Detect which cell encompasses the target text, then output its (x, y) center coordinate. 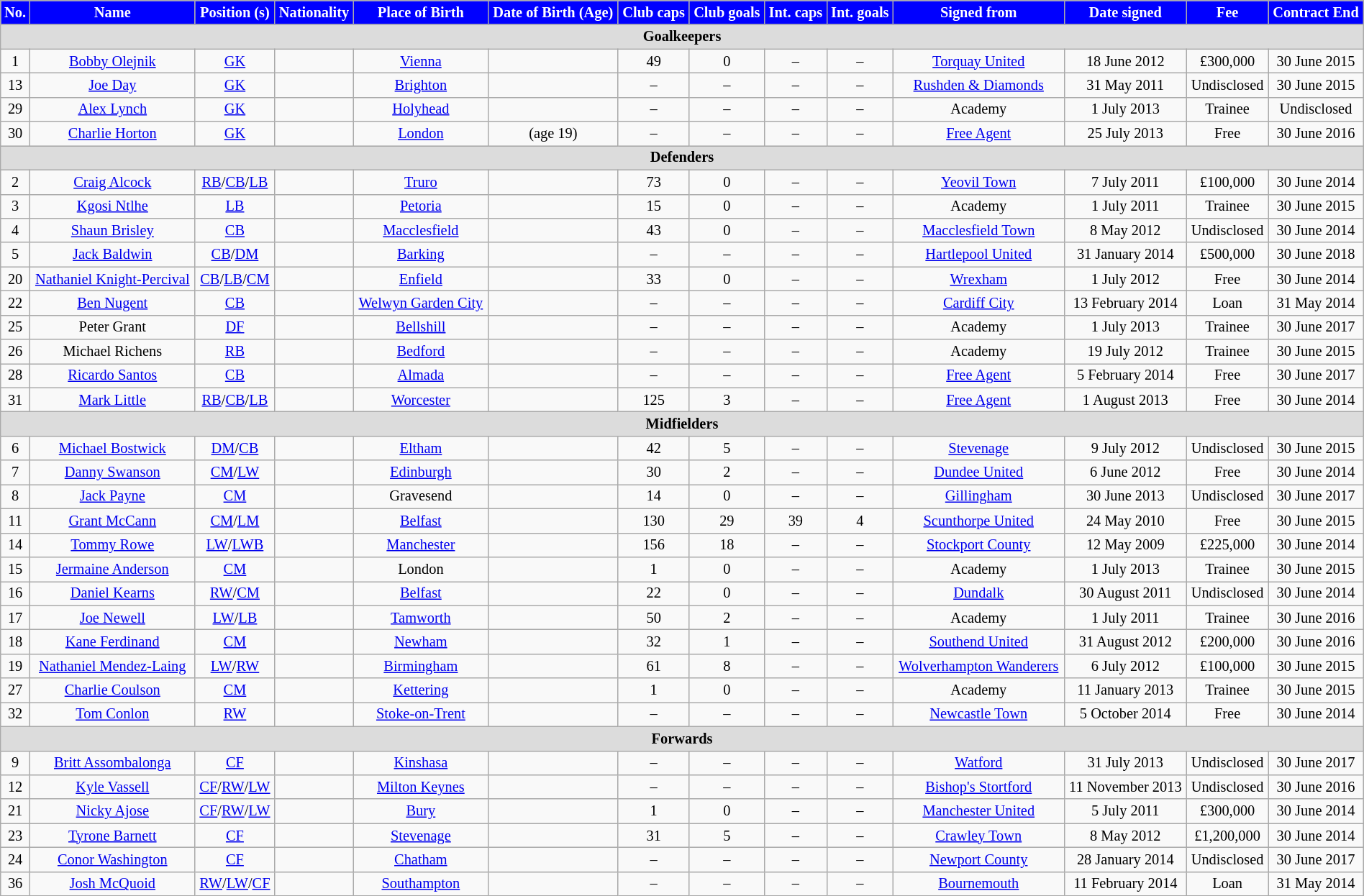
6 July 2012 (1125, 666)
Conor Washington (112, 859)
Peter Grant (112, 327)
Edinburgh (420, 472)
6 June 2012 (1125, 472)
Signed from (978, 12)
RB (235, 352)
Bournemouth (978, 884)
12 (16, 787)
36 (16, 884)
Int. goals (860, 12)
Tommy Rowe (112, 545)
7 (16, 472)
Tom Conlon (112, 714)
24 (16, 859)
CB/DM (235, 255)
Kgosi Ntlhe (112, 206)
31 August 2012 (1125, 641)
Goalkeepers (682, 37)
Stoke-on-Trent (420, 714)
73 (653, 182)
Macclesfield Town (978, 230)
25 (16, 327)
Torquay United (978, 61)
£225,000 (1227, 545)
28 January 2014 (1125, 859)
CM/LM (235, 521)
9 July 2012 (1125, 448)
13 February 2014 (1125, 303)
Forwards (682, 739)
24 May 2010 (1125, 521)
Britt Assombalonga (112, 763)
31 January 2014 (1125, 255)
(age 19) (553, 134)
RW/CM (235, 593)
11 February 2014 (1125, 884)
Gravesend (420, 496)
Danny Swanson (112, 472)
Ricardo Santos (112, 375)
19 July 2012 (1125, 352)
Tamworth (420, 618)
39 (796, 521)
Holyhead (420, 109)
Newcastle Town (978, 714)
Grant McCann (112, 521)
RW/LW/CF (235, 884)
Fee (1227, 12)
Eltham (420, 448)
£1,200,000 (1227, 836)
Yeovil Town (978, 182)
Kinshasa (420, 763)
11 November 2013 (1125, 787)
Gillingham (978, 496)
27 (16, 690)
Crawley Town (978, 836)
DM/CB (235, 448)
33 (653, 279)
LW/RW (235, 666)
Truro (420, 182)
1 August 2013 (1125, 400)
Michael Richens (112, 352)
Date of Birth (Age) (553, 12)
5 October 2014 (1125, 714)
130 (653, 521)
Ben Nugent (112, 303)
Name (112, 12)
31 July 2013 (1125, 763)
Michael Bostwick (112, 448)
30 June 2013 (1125, 496)
Place of Birth (420, 12)
Newham (420, 641)
Alex Lynch (112, 109)
11 January 2013 (1125, 690)
31 May 2011 (1125, 85)
125 (653, 400)
Stockport County (978, 545)
156 (653, 545)
Jermaine Anderson (112, 569)
£500,000 (1227, 255)
Hartlepool United (978, 255)
12 May 2009 (1125, 545)
28 (16, 375)
21 (16, 811)
Nationality (314, 12)
61 (653, 666)
Date signed (1125, 12)
25 July 2013 (1125, 134)
Mark Little (112, 400)
18 June 2012 (1125, 61)
Newport County (978, 859)
Southampton (420, 884)
Chatham (420, 859)
Bury (420, 811)
Scunthorpe United (978, 521)
Bobby Olejnik (112, 61)
Int. caps (796, 12)
Club caps (653, 12)
Dundee United (978, 472)
Jack Baldwin (112, 255)
Milton Keynes (420, 787)
LW/LWB (235, 545)
30 June 2018 (1317, 255)
No. (16, 12)
Nathaniel Knight-Percival (112, 279)
Kyle Vassell (112, 787)
17 (16, 618)
Charlie Horton (112, 134)
43 (653, 230)
Tyrone Barnett (112, 836)
20 (16, 279)
30 August 2011 (1125, 593)
Welwyn Garden City (420, 303)
7 July 2011 (1125, 182)
Birmingham (420, 666)
5 July 2011 (1125, 811)
Wolverhampton Wanderers (978, 666)
13 (16, 85)
19 (16, 666)
Joe Newell (112, 618)
Contract End (1317, 12)
11 (16, 521)
5 February 2014 (1125, 375)
Josh McQuoid (112, 884)
Barking (420, 255)
Wrexham (978, 279)
Club goals (727, 12)
Joe Day (112, 85)
Rushden & Diamonds (978, 85)
26 (16, 352)
42 (653, 448)
49 (653, 61)
Position (s) (235, 12)
Vienna (420, 61)
Southend United (978, 641)
9 (16, 763)
Nicky Ajose (112, 811)
Cardiff City (978, 303)
Charlie Coulson (112, 690)
Enfield (420, 279)
Almada (420, 375)
Jack Payne (112, 496)
Dundalk (978, 593)
Shaun Brisley (112, 230)
Bellshill (420, 327)
CB/LB/CM (235, 279)
Manchester United (978, 811)
Macclesfield (420, 230)
DF (235, 327)
23 (16, 836)
Nathaniel Mendez-Laing (112, 666)
Defenders (682, 157)
LB (235, 206)
Kane Ferdinand (112, 641)
CM/LW (235, 472)
6 (16, 448)
1 July 2012 (1125, 279)
Worcester (420, 400)
Bedford (420, 352)
Brighton (420, 85)
RW (235, 714)
LW/LB (235, 618)
Daniel Kearns (112, 593)
Craig Alcock (112, 182)
Manchester (420, 545)
50 (653, 618)
£200,000 (1227, 641)
Kettering (420, 690)
Midfielders (682, 424)
Petoria (420, 206)
16 (16, 593)
Bishop's Stortford (978, 787)
Watford (978, 763)
